Return the [X, Y] coordinate for the center point of the cell that contains the specified text.  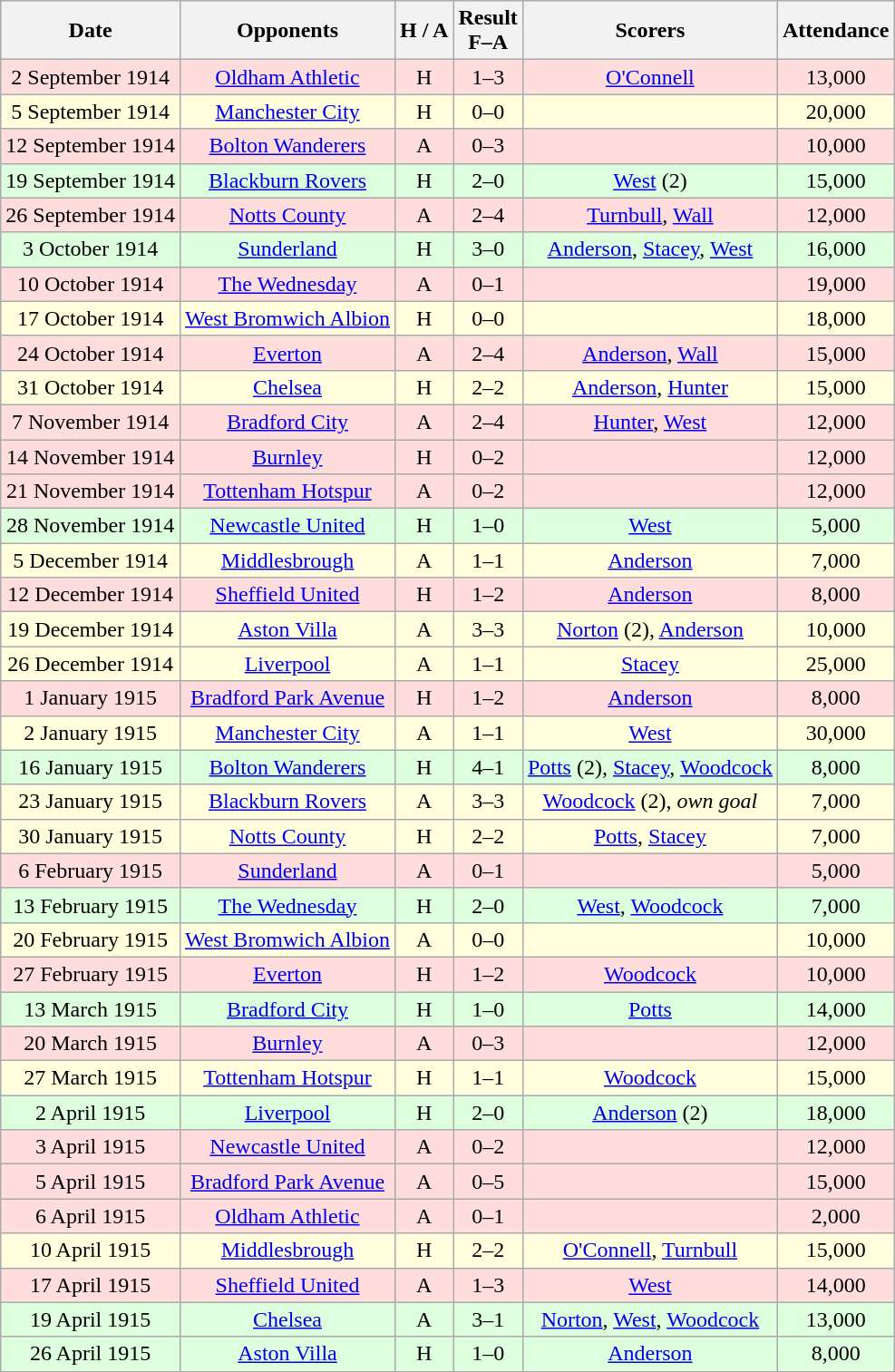
28 November 1914 [91, 526]
26 December 1914 [91, 664]
2 January 1915 [91, 733]
Norton (2), Anderson [649, 629]
2 April 1915 [91, 1113]
21 November 1914 [91, 491]
Hunter, West [649, 422]
17 October 1914 [91, 318]
Potts, Stacey [649, 836]
O'Connell, Turnbull [649, 1250]
13 March 1915 [91, 1009]
5 April 1915 [91, 1182]
3–1 [488, 1319]
19,000 [835, 284]
Norton, West, Woodcock [649, 1319]
16,000 [835, 249]
26 April 1915 [91, 1354]
20 February 1915 [91, 939]
10 April 1915 [91, 1250]
3 October 1914 [91, 249]
Opponents [287, 31]
Attendance [835, 31]
12 September 1914 [91, 146]
19 December 1914 [91, 629]
7 November 1914 [91, 422]
West (2) [649, 180]
West, Woodcock [649, 905]
2 September 1914 [91, 77]
10 October 1914 [91, 284]
O'Connell [649, 77]
Date [91, 31]
31 October 1914 [91, 387]
1 January 1915 [91, 698]
Anderson, Wall [649, 353]
6 April 1915 [91, 1216]
20,000 [835, 112]
20 March 1915 [91, 1044]
Potts (2), Stacey, Woodcock [649, 767]
5 September 1914 [91, 112]
30 January 1915 [91, 836]
23 January 1915 [91, 802]
Potts [649, 1009]
19 April 1915 [91, 1319]
ResultF–A [488, 31]
Anderson (2) [649, 1113]
17 April 1915 [91, 1285]
27 February 1915 [91, 974]
12 December 1914 [91, 595]
5 December 1914 [91, 560]
27 March 1915 [91, 1078]
3–0 [488, 249]
Woodcock (2), own goal [649, 802]
Anderson, Hunter [649, 387]
26 September 1914 [91, 215]
3 April 1915 [91, 1147]
16 January 1915 [91, 767]
4–1 [488, 767]
H / A [424, 31]
24 October 1914 [91, 353]
25,000 [835, 664]
Stacey [649, 664]
Scorers [649, 31]
13 February 1915 [91, 905]
19 September 1914 [91, 180]
2,000 [835, 1216]
14 November 1914 [91, 456]
0–5 [488, 1182]
Anderson, Stacey, West [649, 249]
Turnbull, Wall [649, 215]
30,000 [835, 733]
6 February 1915 [91, 871]
